Extract the [X, Y] coordinate from the center of the cell holding the provided text.  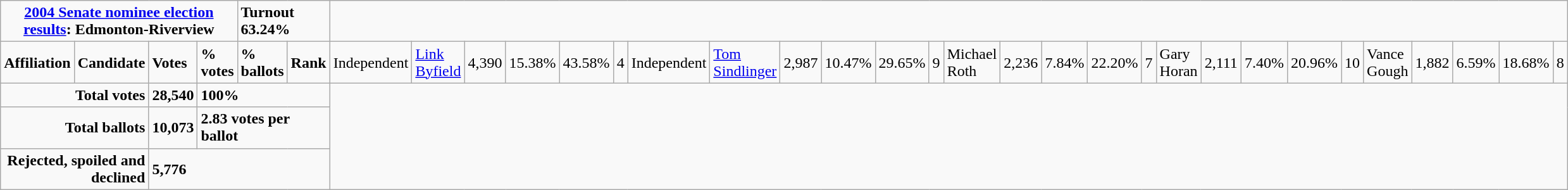
% votes [218, 62]
7 [1149, 62]
9 [936, 62]
28,540 [173, 95]
10 [1353, 62]
7.40% [1264, 62]
Rank [309, 62]
2,987 [801, 62]
Votes [173, 62]
2,236 [1021, 62]
29.65% [902, 62]
Turnout 63.24% [283, 22]
43.58% [586, 62]
Rejected, spoiled and declined [75, 168]
Total ballots [75, 128]
4 [620, 62]
2.83 votes per ballot [263, 128]
2004 Senate nominee election results: Edmonton-Riverview [119, 22]
18.68% [1526, 62]
2,111 [1221, 62]
7.84% [1064, 62]
15.38% [533, 62]
Michael Roth [972, 62]
4,390 [485, 62]
Gary Horan [1178, 62]
22.20% [1115, 62]
8 [1560, 62]
20.96% [1314, 62]
5,776 [239, 168]
10.47% [848, 62]
% ballots [262, 62]
Candidate [111, 62]
Vance Gough [1388, 62]
Affiliation [37, 62]
100% [263, 95]
Tom Sindlinger [745, 62]
6.59% [1476, 62]
Link Byfield [438, 62]
1,882 [1433, 62]
Total votes [75, 95]
10,073 [173, 128]
